Capture the cell that displays the provided text and extract its [x, y] central coordinate. 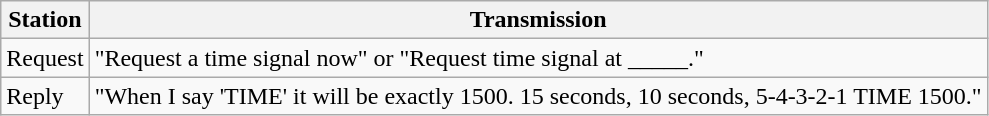
Station [45, 20]
"When I say 'TIME' it will be exactly 1500. 15 seconds, 10 seconds, 5-4-3-2-1 TIME 1500." [538, 96]
Reply [45, 96]
Transmission [538, 20]
"Request a time signal now" or "Request time signal at _____." [538, 58]
Request [45, 58]
